For the text-containing cell, return its midpoint in [X, Y] coordinate format. 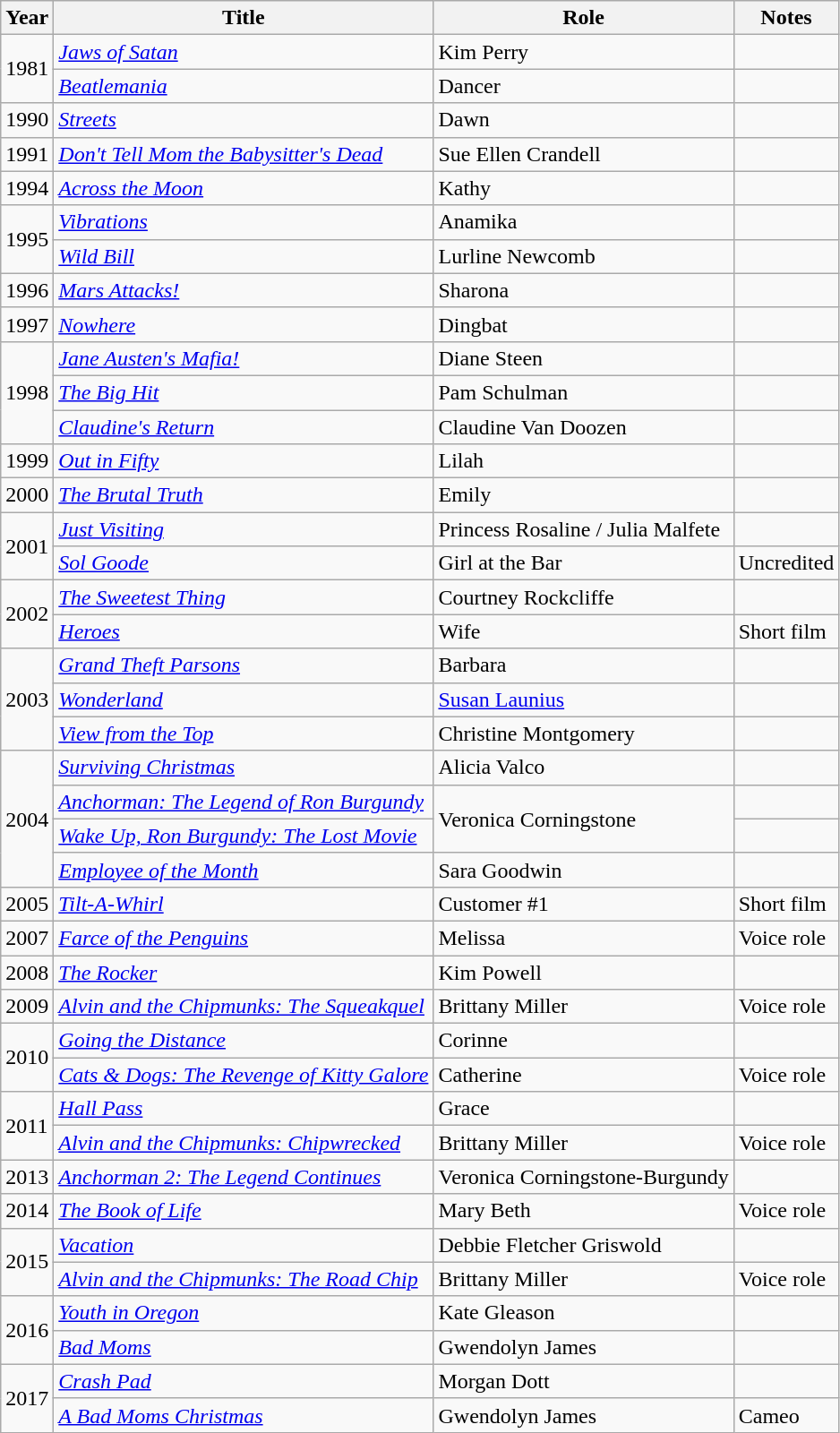
Employee of the Month [244, 870]
1998 [27, 392]
2000 [27, 495]
Anchorman: The Legend of Ron Burgundy [244, 802]
Streets [244, 120]
1995 [27, 239]
Mars Attacks! [244, 290]
1991 [27, 154]
Alvin and the Chipmunks: Chipwrecked [244, 1143]
Lurline Newcomb [584, 256]
2017 [27, 1398]
Emily [584, 495]
Melissa [584, 938]
Heroes [244, 631]
Veronica Corningstone [584, 819]
Uncredited [786, 563]
Nowhere [244, 324]
2003 [27, 699]
Surviving Christmas [244, 768]
Christine Montgomery [584, 734]
2002 [27, 614]
Mary Beth [584, 1211]
1981 [27, 69]
Diane Steen [584, 358]
Kate Gleason [584, 1313]
Sue Ellen Crandell [584, 154]
2010 [27, 1058]
2016 [27, 1330]
2004 [27, 819]
Claudine Van Doozen [584, 427]
Going the Distance [244, 1041]
Corinne [584, 1041]
2009 [27, 1007]
The Brutal Truth [244, 495]
Debbie Fletcher Griswold [584, 1245]
Jane Austen's Mafia! [244, 358]
2007 [27, 938]
Princess Rosaline / Julia Malfete [584, 529]
Kathy [584, 188]
Lilah [584, 461]
Out in Fifty [244, 461]
Grace [584, 1109]
Beatlemania [244, 86]
The Big Hit [244, 392]
View from the Top [244, 734]
1990 [27, 120]
Anamika [584, 222]
The Sweetest Thing [244, 597]
Veronica Corningstone-Burgundy [584, 1177]
Wild Bill [244, 256]
Don't Tell Mom the Babysitter's Dead [244, 154]
Pam Schulman [584, 392]
Customer #1 [584, 904]
Title [244, 18]
Wonderland [244, 699]
The Rocker [244, 972]
A Bad Moms Christmas [244, 1415]
Sharona [584, 290]
Jaws of Satan [244, 52]
2008 [27, 972]
Tilt-A-Whirl [244, 904]
2001 [27, 546]
Sol Goode [244, 563]
Dawn [584, 120]
1994 [27, 188]
Year [27, 18]
Vacation [244, 1245]
Crash Pad [244, 1381]
Wake Up, Ron Burgundy: The Lost Movie [244, 836]
Courtney Rockcliffe [584, 597]
Barbara [584, 665]
Just Visiting [244, 529]
Kim Perry [584, 52]
Dancer [584, 86]
2013 [27, 1177]
Claudine's Return [244, 427]
Hall Pass [244, 1109]
Youth in Oregon [244, 1313]
Role [584, 18]
Morgan Dott [584, 1381]
Alvin and the Chipmunks: The Road Chip [244, 1279]
Farce of the Penguins [244, 938]
Anchorman 2: The Legend Continues [244, 1177]
Cameo [786, 1415]
1996 [27, 290]
Vibrations [244, 222]
Across the Moon [244, 188]
2005 [27, 904]
2014 [27, 1211]
Catherine [584, 1075]
Sara Goodwin [584, 870]
Girl at the Bar [584, 563]
Cats & Dogs: The Revenge of Kitty Galore [244, 1075]
Wife [584, 631]
1997 [27, 324]
The Book of Life [244, 1211]
Kim Powell [584, 972]
Alvin and the Chipmunks: The Squeakquel [244, 1007]
Susan Launius [584, 699]
2011 [27, 1126]
Bad Moms [244, 1347]
Notes [786, 18]
1999 [27, 461]
2015 [27, 1262]
Grand Theft Parsons [244, 665]
Dingbat [584, 324]
Alicia Valco [584, 768]
